For the text-containing cell, return its midpoint in [x, y] coordinate format. 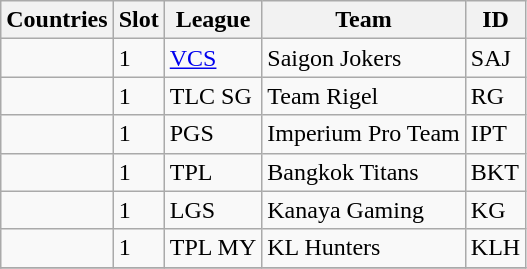
ID [495, 20]
SAJ [495, 58]
VCS [213, 58]
Team Rigel [364, 96]
PGS [213, 134]
Saigon Jokers [364, 58]
TLC SG [213, 96]
KLH [495, 248]
BKT [495, 172]
TPL [213, 172]
League [213, 20]
IPT [495, 134]
KG [495, 210]
Bangkok Titans [364, 172]
Kanaya Gaming [364, 210]
LGS [213, 210]
Team [364, 20]
Countries [57, 20]
Imperium Pro Team [364, 134]
Slot [138, 20]
KL Hunters [364, 248]
RG [495, 96]
TPL MY [213, 248]
